Find where the given text appears and provide that cell's center as (x, y) coordinate. 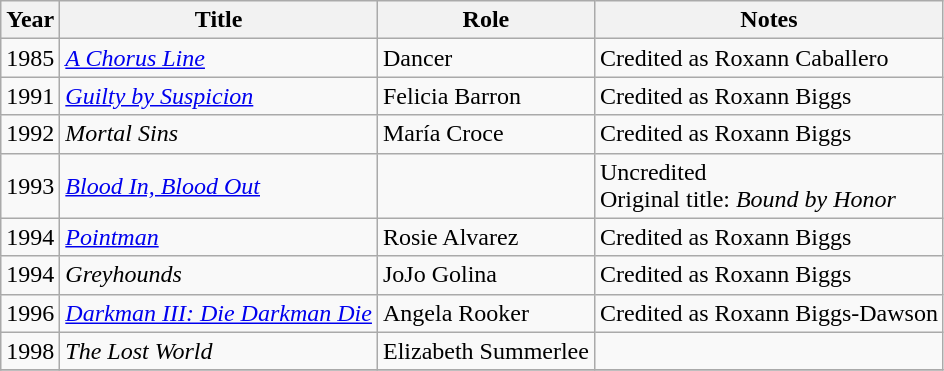
1992 (30, 134)
The Lost World (219, 351)
UncreditedOriginal title: Bound by Honor (768, 186)
1998 (30, 351)
1985 (30, 58)
Elizabeth Summerlee (486, 351)
Angela Rooker (486, 313)
Credited as Roxann Caballero (768, 58)
A Chorus Line (219, 58)
Felicia Barron (486, 96)
Greyhounds (219, 275)
1996 (30, 313)
Mortal Sins (219, 134)
JoJo Golina (486, 275)
Year (30, 20)
1993 (30, 186)
Blood In, Blood Out (219, 186)
Credited as Roxann Biggs-Dawson (768, 313)
Title (219, 20)
Rosie Alvarez (486, 237)
Darkman III: Die Darkman Die (219, 313)
Pointman (219, 237)
1991 (30, 96)
Role (486, 20)
Notes (768, 20)
Guilty by Suspicion (219, 96)
Dancer (486, 58)
María Croce (486, 134)
